Identify which cell holds the provided text, then report its (X, Y) central coordinate. 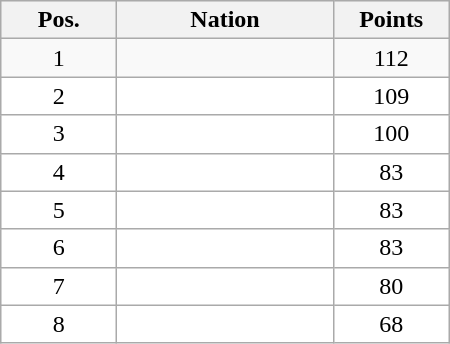
68 (391, 324)
Nation (225, 20)
5 (59, 210)
Points (391, 20)
80 (391, 286)
2 (59, 96)
3 (59, 134)
8 (59, 324)
4 (59, 172)
112 (391, 58)
109 (391, 96)
Pos. (59, 20)
1 (59, 58)
100 (391, 134)
7 (59, 286)
6 (59, 248)
